Output the [X, Y] coordinate of the center of the cell containing the given text.  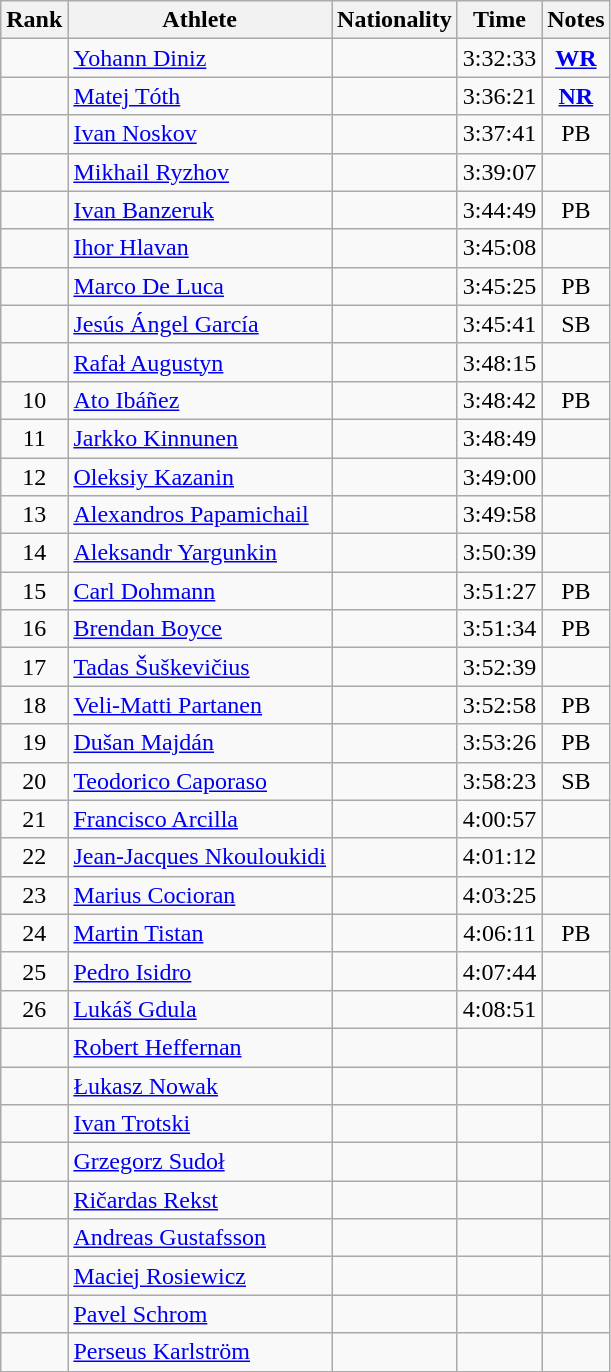
19 [34, 743]
Notes [576, 20]
Maciej Rosiewicz [200, 1276]
3:48:49 [499, 438]
3:58:23 [499, 781]
3:48:42 [499, 400]
3:49:00 [499, 477]
25 [34, 971]
Rafał Augustyn [200, 362]
3:37:41 [499, 134]
Oleksiy Kazanin [200, 477]
3:51:34 [499, 629]
Brendan Boyce [200, 629]
4:08:51 [499, 1009]
10 [34, 400]
23 [34, 895]
24 [34, 933]
Pavel Schrom [200, 1314]
Ivan Noskov [200, 134]
4:03:25 [499, 895]
Perseus Karlström [200, 1352]
Tadas Šuškevičius [200, 667]
Nationality [395, 20]
3:36:21 [499, 96]
3:32:33 [499, 58]
Aleksandr Yargunkin [200, 553]
12 [34, 477]
Ričardas Rekst [200, 1200]
Jarkko Kinnunen [200, 438]
Ivan Banzeruk [200, 210]
4:01:12 [499, 857]
26 [34, 1009]
21 [34, 819]
3:52:58 [499, 705]
Alexandros Papamichail [200, 515]
Athlete [200, 20]
Marius Cocioran [200, 895]
Matej Tóth [200, 96]
Pedro Isidro [200, 971]
Teodorico Caporaso [200, 781]
3:39:07 [499, 172]
Martin Tistan [200, 933]
4:06:11 [499, 933]
Francisco Arcilla [200, 819]
Jean-Jacques Nkouloukidi [200, 857]
Ato Ibáñez [200, 400]
3:45:41 [499, 324]
Andreas Gustafsson [200, 1238]
11 [34, 438]
WR [576, 58]
Yohann Diniz [200, 58]
3:48:15 [499, 362]
Grzegorz Sudoł [200, 1162]
Rank [34, 20]
Łukasz Nowak [200, 1085]
Dušan Majdán [200, 743]
3:49:58 [499, 515]
3:53:26 [499, 743]
Marco De Luca [200, 286]
17 [34, 667]
14 [34, 553]
22 [34, 857]
Mikhail Ryzhov [200, 172]
3:45:25 [499, 286]
Robert Heffernan [200, 1047]
Lukáš Gdula [200, 1009]
3:51:27 [499, 591]
15 [34, 591]
16 [34, 629]
13 [34, 515]
Veli-Matti Partanen [200, 705]
18 [34, 705]
3:52:39 [499, 667]
20 [34, 781]
Jesús Ángel García [200, 324]
3:44:49 [499, 210]
Ihor Hlavan [200, 248]
Carl Dohmann [200, 591]
Time [499, 20]
3:45:08 [499, 248]
NR [576, 96]
4:07:44 [499, 971]
3:50:39 [499, 553]
4:00:57 [499, 819]
Ivan Trotski [200, 1124]
